For the text-containing cell, return its midpoint in (x, y) coordinate format. 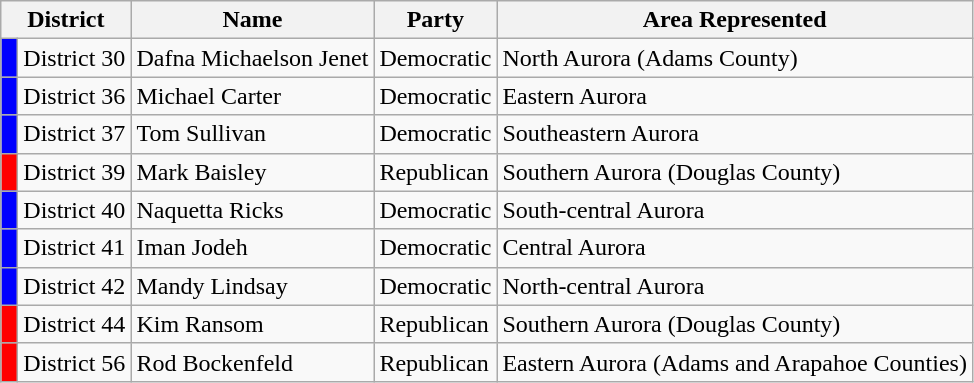
Mark Baisley (252, 172)
District 30 (74, 58)
North Aurora (Adams County) (735, 58)
Kim Ransom (252, 324)
District (66, 20)
Mandy Lindsay (252, 286)
Dafna Michaelson Jenet (252, 58)
District 44 (74, 324)
Name (252, 20)
Rod Bockenfeld (252, 362)
Party (436, 20)
District 41 (74, 248)
District 36 (74, 96)
Naquetta Ricks (252, 210)
Tom Sullivan (252, 134)
Eastern Aurora (735, 96)
Area Represented (735, 20)
South-central Aurora (735, 210)
North-central Aurora (735, 286)
Central Aurora (735, 248)
Michael Carter (252, 96)
Iman Jodeh (252, 248)
District 37 (74, 134)
District 42 (74, 286)
District 40 (74, 210)
Southeastern Aurora (735, 134)
Eastern Aurora (Adams and Arapahoe Counties) (735, 362)
District 39 (74, 172)
District 56 (74, 362)
